Capture the cell that displays the provided text and extract its (X, Y) central coordinate. 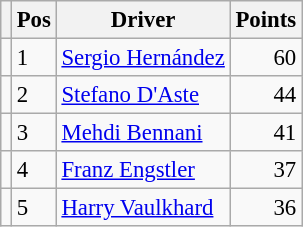
4 (34, 170)
Driver (143, 20)
44 (266, 95)
2 (34, 95)
3 (34, 133)
36 (266, 208)
60 (266, 58)
Franz Engstler (143, 170)
41 (266, 133)
Sergio Hernández (143, 58)
Points (266, 20)
Harry Vaulkhard (143, 208)
Pos (34, 20)
37 (266, 170)
5 (34, 208)
1 (34, 58)
Mehdi Bennani (143, 133)
Stefano D'Aste (143, 95)
